Pinpoint the cell where the given text exists, returning its (X, Y) midpoint coordinate. 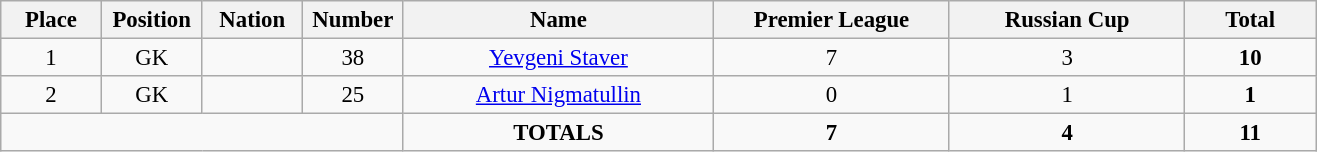
0 (832, 95)
10 (1250, 58)
Place (52, 20)
3 (1067, 58)
Position (152, 20)
Artur Nigmatullin (558, 95)
25 (354, 95)
Name (558, 20)
Number (354, 20)
Premier League (832, 20)
TOTALS (558, 133)
2 (52, 95)
Yevgeni Staver (558, 58)
11 (1250, 133)
Total (1250, 20)
Russian Cup (1067, 20)
Nation (252, 20)
4 (1067, 133)
38 (354, 58)
